From the cell containing the given text, extract its center point as [X, Y] coordinate. 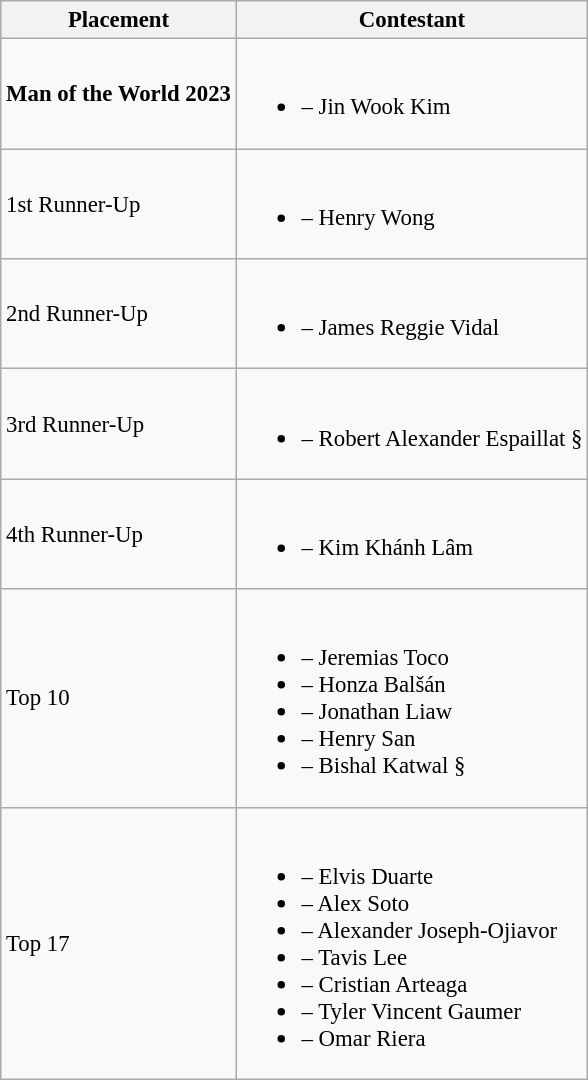
– Elvis Duarte – Alex Soto – Alexander Joseph-Ojiavor – Tavis Lee – Cristian Arteaga – Tyler Vincent Gaumer – Omar Riera [412, 943]
Contestant [412, 20]
– Henry Wong [412, 204]
3rd Runner-Up [118, 424]
– Robert Alexander Espaillat § [412, 424]
2nd Runner-Up [118, 314]
Placement [118, 20]
1st Runner-Up [118, 204]
Top 10 [118, 698]
– Jeremias Toco – Honza Balšán – Jonathan Liaw – Henry San – Bishal Katwal § [412, 698]
Top 17 [118, 943]
4th Runner-Up [118, 534]
– Jin Wook Kim [412, 94]
– James Reggie Vidal [412, 314]
– Kim Khánh Lâm [412, 534]
Man of the World 2023 [118, 94]
